Locate the cell with the specified text and output its [X, Y] center coordinate. 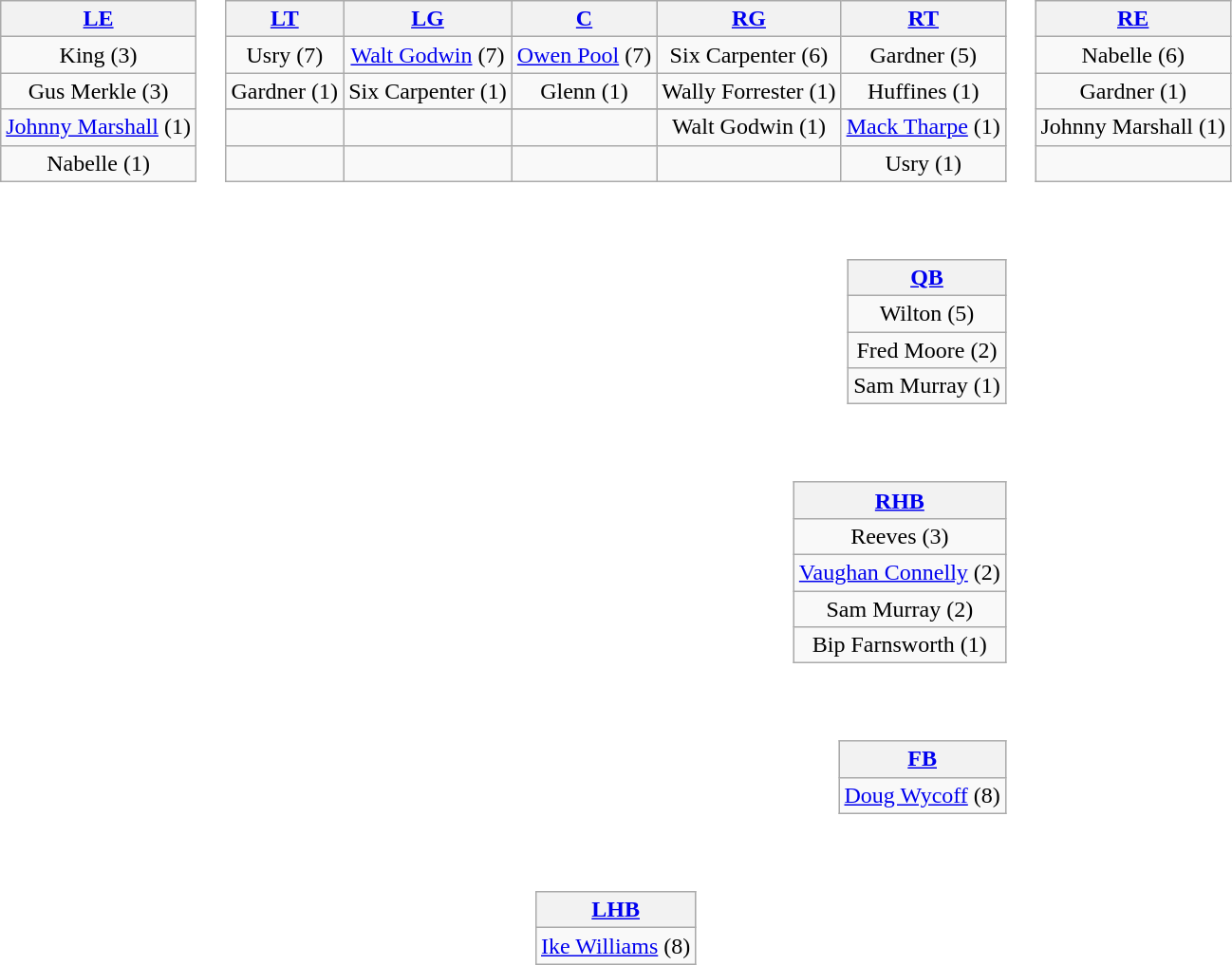
FB Doug Wycoff (8) [627, 765]
Sam Murray (2) [900, 608]
Vaughan Connelly (2) [900, 572]
RT [923, 19]
QB Wilton (5) Fred Moore (2) Sam Murray (1) [627, 319]
FB [923, 759]
LT [285, 19]
Walt Godwin (7) [428, 55]
C [584, 19]
Glenn (1) [584, 91]
Six Carpenter (1) [428, 91]
Wally Forrester (1) [749, 91]
Bip Farnsworth (1) [900, 645]
Six Carpenter (6) [749, 55]
Nabelle (1) [99, 163]
Reeves (3) [900, 536]
Gardner (5) [923, 55]
LHB [616, 910]
Gus Merkle (3) [99, 91]
LE [99, 19]
Mack Tharpe (1) [923, 127]
Huffines (1) [923, 91]
Fred Moore (2) [927, 350]
QB [927, 278]
Owen Pool (7) [584, 55]
RHB [900, 500]
Doug Wycoff (8) [923, 795]
Usry (7) [285, 55]
Walt Godwin (1) [749, 127]
Sam Murray (1) [927, 386]
Ike Williams (8) [616, 946]
RE [1133, 19]
King (3) [99, 55]
LG [428, 19]
RHB Reeves (3) Vaughan Connelly (2) Sam Murray (2) Bip Farnsworth (1) [627, 560]
Wilton (5) [927, 314]
Nabelle (6) [1133, 55]
Usry (1) [923, 163]
RG [749, 19]
